Find where the given text appears and provide that cell's center as (x, y) coordinate. 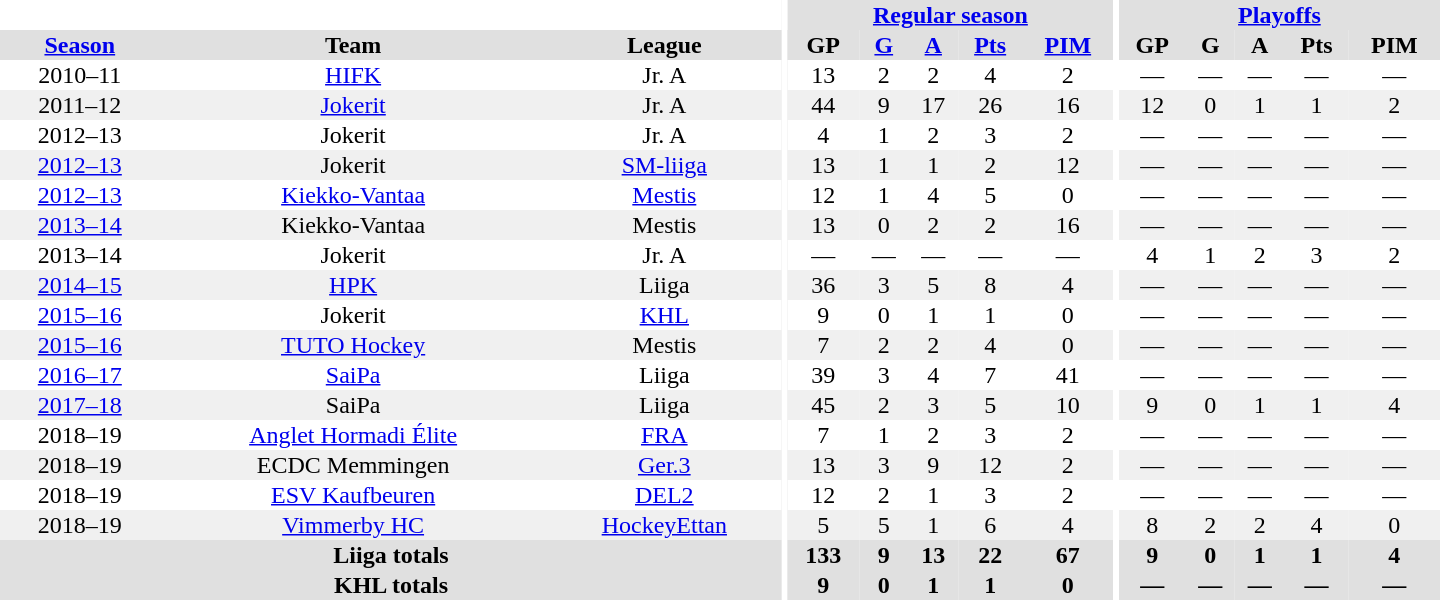
ESV Kaufbeuren (354, 495)
League (664, 45)
2017–18 (80, 405)
45 (823, 405)
22 (990, 555)
26 (990, 105)
Ger.3 (664, 465)
FRA (664, 435)
HockeyEttan (664, 525)
Team (354, 45)
17 (934, 105)
HIFK (354, 75)
Anglet Hormadi Élite (354, 435)
KHL (664, 315)
2011–12 (80, 105)
2016–17 (80, 375)
Season (80, 45)
SM-liiga (664, 165)
Liiga totals (391, 555)
2010–11 (80, 75)
Vimmerby HC (354, 525)
36 (823, 285)
Playoffs (1280, 15)
TUTO Hockey (354, 345)
41 (1068, 375)
DEL2 (664, 495)
133 (823, 555)
Regular season (950, 15)
6 (990, 525)
10 (1068, 405)
HPK (354, 285)
44 (823, 105)
39 (823, 375)
67 (1068, 555)
KHL totals (391, 585)
2014–15 (80, 285)
ECDC Memmingen (354, 465)
